Scan for the cell matching the given text and deliver its (x, y) coordinate at center. 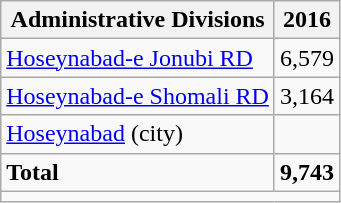
6,579 (306, 58)
Administrative Divisions (138, 20)
Hoseynabad (city) (138, 134)
9,743 (306, 172)
Hoseynabad-e Jonubi RD (138, 58)
3,164 (306, 96)
Total (138, 172)
Hoseynabad-e Shomali RD (138, 96)
2016 (306, 20)
